Output the (x, y) coordinate of the center of the cell containing the given text.  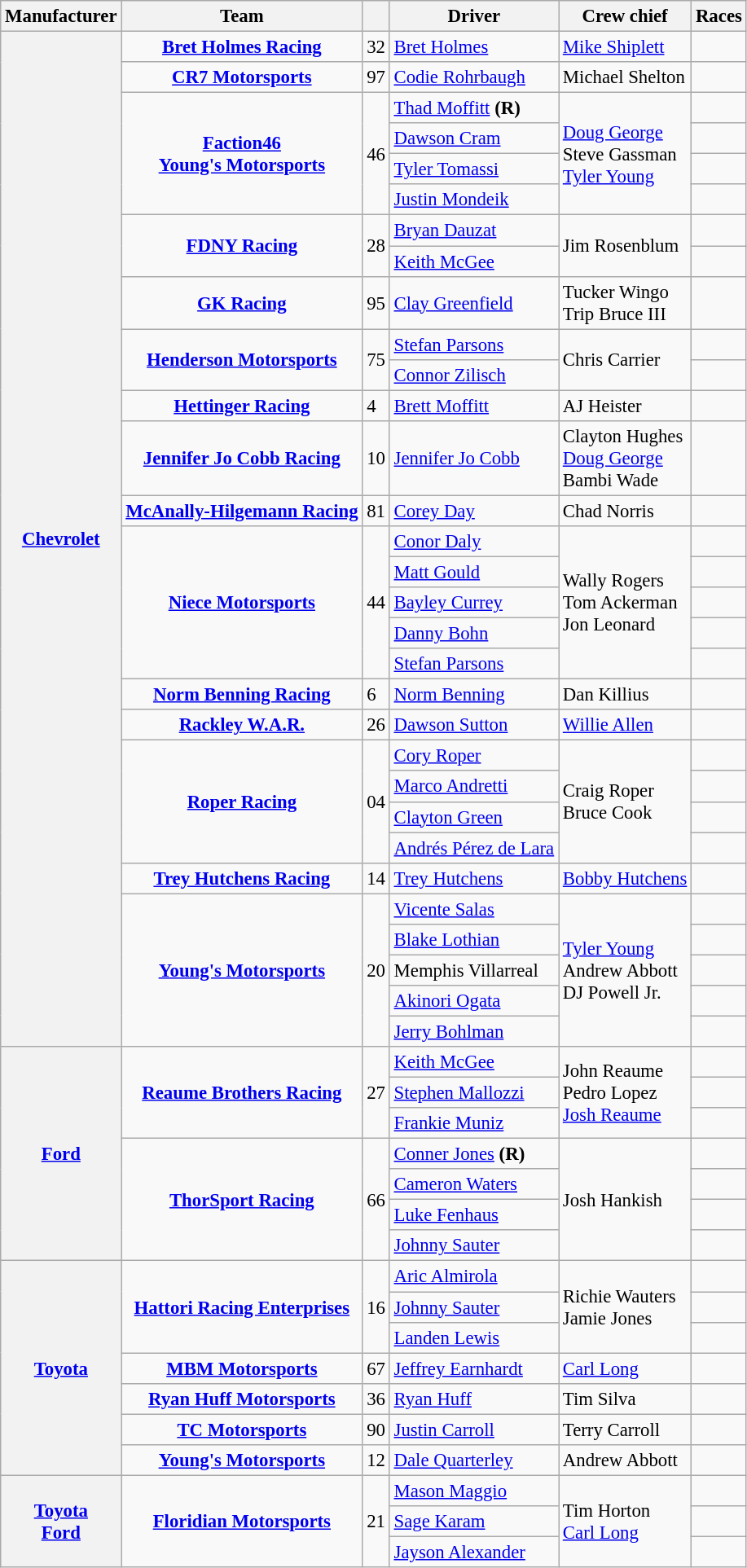
Toyota Ford (61, 1522)
14 (376, 878)
6 (376, 695)
Connor Zilisch (474, 375)
10 (376, 459)
46 (376, 154)
Danny Bohn (474, 634)
Tyler Tomassi (474, 169)
Clay Greenfield (474, 303)
John Reaume Pedro Lopez Josh Reaume (626, 1093)
Chad Norris (626, 511)
Cory Roper (474, 756)
Blake Lothian (474, 940)
Tyler Young Andrew Abbott DJ Powell Jr. (626, 970)
TC Motorsports (242, 1430)
Luke Fenhaus (474, 1215)
Manufacturer (61, 16)
27 (376, 1093)
26 (376, 725)
Ford (61, 1153)
Justin Mondeik (474, 200)
Dale Quarterley (474, 1460)
20 (376, 970)
75 (376, 360)
Wally Rogers Tom Ackerman Jon Leonard (626, 603)
Hattori Racing Enterprises (242, 1307)
Chris Carrier (626, 360)
Mason Maggio (474, 1491)
Doug George Steve Gassman Tyler Young (626, 154)
Conor Daly (474, 542)
81 (376, 511)
21 (376, 1522)
Hettinger Racing (242, 406)
Jerry Bohlman (474, 1031)
Codie Rohrbaugh (474, 77)
Roper Racing (242, 802)
Driver (474, 16)
Dawson Cram (474, 138)
Jeffrey Earnhardt (474, 1368)
Trey Hutchens (474, 878)
Chevrolet (61, 539)
16 (376, 1307)
MBM Motorsports (242, 1368)
Ryan Huff Motorsports (242, 1399)
Races (719, 16)
Thad Moffitt (R) (474, 108)
Jennifer Jo Cobb Racing (242, 459)
Jennifer Jo Cobb (474, 459)
Marco Andretti (474, 787)
Willie Allen (626, 725)
GK Racing (242, 303)
Andrés Pérez de Lara (474, 848)
Faction46 Young's Motorsports (242, 154)
Terry Carroll (626, 1430)
Rackley W.A.R. (242, 725)
Dawson Sutton (474, 725)
Floridian Motorsports (242, 1522)
Clayton Hughes Doug George Bambi Wade (626, 459)
12 (376, 1460)
Bryan Dauzat (474, 231)
Justin Carroll (474, 1430)
Tim Silva (626, 1399)
Akinori Ogata (474, 1001)
AJ Heister (626, 406)
Frankie Muniz (474, 1123)
90 (376, 1430)
44 (376, 603)
Vicente Salas (474, 909)
Toyota (61, 1368)
Crew chief (626, 16)
Jim Rosenblum (626, 246)
Henderson Motorsports (242, 360)
Tucker Wingo Trip Bruce III (626, 303)
Matt Gould (474, 572)
Andrew Abbott (626, 1460)
Reaume Brothers Racing (242, 1093)
Ryan Huff (474, 1399)
Norm Benning Racing (242, 695)
32 (376, 47)
Memphis Villarreal (474, 970)
Bobby Hutchens (626, 878)
Tim Horton Carl Long (626, 1522)
Bayley Currey (474, 603)
Carl Long (626, 1368)
Mike Shiplett (626, 47)
Team (242, 16)
Sage Karam (474, 1522)
04 (376, 802)
97 (376, 77)
Brett Moffitt (474, 406)
66 (376, 1200)
Landen Lewis (474, 1337)
Bret Holmes Racing (242, 47)
Stephen Mallozzi (474, 1093)
95 (376, 303)
67 (376, 1368)
36 (376, 1399)
Aric Almirola (474, 1276)
Josh Hankish (626, 1200)
Bret Holmes (474, 47)
28 (376, 246)
Cameron Waters (474, 1184)
Michael Shelton (626, 77)
Richie Wauters Jamie Jones (626, 1307)
Niece Motorsports (242, 603)
McAnally-Hilgemann Racing (242, 511)
ThorSport Racing (242, 1200)
Conner Jones (R) (474, 1154)
Jayson Alexander (474, 1552)
Corey Day (474, 511)
CR7 Motorsports (242, 77)
Clayton Green (474, 817)
Dan Killius (626, 695)
4 (376, 406)
Craig Roper Bruce Cook (626, 802)
Trey Hutchens Racing (242, 878)
FDNY Racing (242, 246)
Norm Benning (474, 695)
